From the cell containing the given text, extract its center point as [X, Y] coordinate. 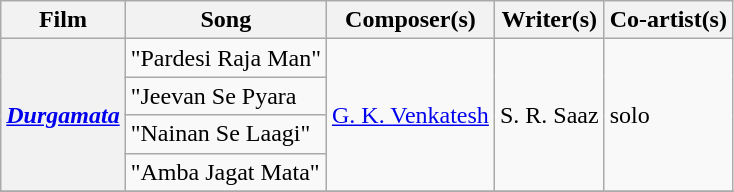
Composer(s) [410, 20]
S. R. Saaz [549, 115]
"Pardesi Raja Man" [226, 58]
"Amba Jagat Mata" [226, 172]
Writer(s) [549, 20]
"Jeevan Se Pyara [226, 96]
Film [63, 20]
Durgamata [63, 115]
Co-artist(s) [668, 20]
solo [668, 115]
"Nainan Se Laagi" [226, 134]
G. K. Venkatesh [410, 115]
Song [226, 20]
